Output the (x, y) coordinate of the center of the cell containing the given text.  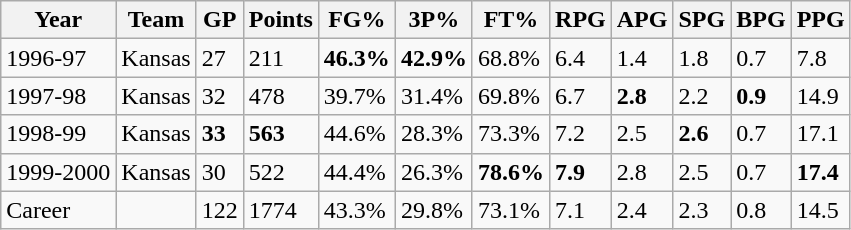
0.8 (761, 210)
46.3% (356, 58)
3P% (434, 20)
2.4 (642, 210)
563 (280, 134)
27 (220, 58)
Career (58, 210)
1.4 (642, 58)
17.4 (820, 172)
30 (220, 172)
1998-99 (58, 134)
1.8 (702, 58)
7.9 (581, 172)
33 (220, 134)
6.7 (581, 96)
BPG (761, 20)
1997-98 (58, 96)
39.7% (356, 96)
522 (280, 172)
7.2 (581, 134)
RPG (581, 20)
73.3% (510, 134)
31.4% (434, 96)
FG% (356, 20)
Year (58, 20)
1774 (280, 210)
7.8 (820, 58)
26.3% (434, 172)
7.1 (581, 210)
Points (280, 20)
1996-97 (58, 58)
28.3% (434, 134)
44.4% (356, 172)
2.6 (702, 134)
211 (280, 58)
6.4 (581, 58)
Team (156, 20)
78.6% (510, 172)
68.8% (510, 58)
2.3 (702, 210)
43.3% (356, 210)
73.1% (510, 210)
14.5 (820, 210)
122 (220, 210)
478 (280, 96)
GP (220, 20)
2.2 (702, 96)
APG (642, 20)
1999-2000 (58, 172)
14.9 (820, 96)
0.9 (761, 96)
69.8% (510, 96)
PPG (820, 20)
32 (220, 96)
FT% (510, 20)
44.6% (356, 134)
17.1 (820, 134)
SPG (702, 20)
29.8% (434, 210)
42.9% (434, 58)
